Scan for the cell matching the given text and deliver its (x, y) coordinate at center. 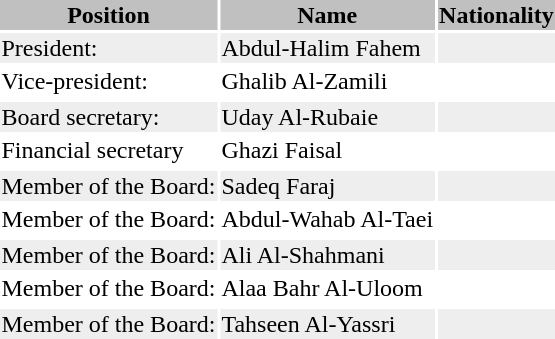
Abdul-Halim Fahem (328, 48)
Uday Al-Rubaie (328, 117)
Board secretary: (108, 117)
Ali Al-Shahmani (328, 255)
Name (328, 15)
Ghazi Faisal (328, 150)
Tahseen Al-Yassri (328, 324)
Ghalib Al-Zamili (328, 81)
Financial secretary (108, 150)
Position (108, 15)
President: (108, 48)
Vice-president: (108, 81)
Abdul-Wahab Al-Taei (328, 219)
Alaa Bahr Al-Uloom (328, 288)
Sadeq Faraj (328, 186)
